Capture the cell that displays the provided text and extract its (x, y) central coordinate. 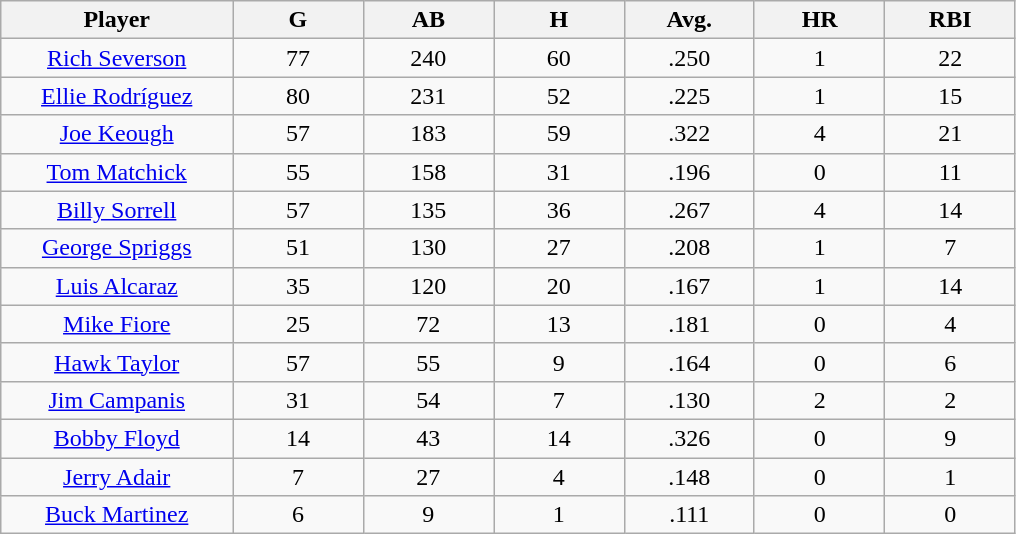
.208 (689, 248)
15 (950, 96)
80 (298, 96)
Mike Fiore (117, 324)
.181 (689, 324)
183 (428, 134)
231 (428, 96)
72 (428, 324)
RBI (950, 20)
135 (428, 210)
Jerry Adair (117, 477)
Joe Keough (117, 134)
158 (428, 172)
Jim Campanis (117, 400)
.111 (689, 515)
52 (559, 96)
Ellie Rodríguez (117, 96)
20 (559, 286)
.164 (689, 362)
Hawk Taylor (117, 362)
.167 (689, 286)
13 (559, 324)
240 (428, 58)
51 (298, 248)
Billy Sorrell (117, 210)
H (559, 20)
G (298, 20)
Tom Matchick (117, 172)
.322 (689, 134)
60 (559, 58)
120 (428, 286)
Bobby Floyd (117, 438)
22 (950, 58)
.148 (689, 477)
.326 (689, 438)
AB (428, 20)
HR (819, 20)
Rich Severson (117, 58)
59 (559, 134)
11 (950, 172)
.267 (689, 210)
.225 (689, 96)
36 (559, 210)
George Spriggs (117, 248)
Player (117, 20)
Buck Martinez (117, 515)
.130 (689, 400)
21 (950, 134)
43 (428, 438)
Luis Alcaraz (117, 286)
25 (298, 324)
130 (428, 248)
77 (298, 58)
.250 (689, 58)
.196 (689, 172)
54 (428, 400)
Avg. (689, 20)
35 (298, 286)
